Extract the (x, y) coordinate from the center of the cell holding the provided text.  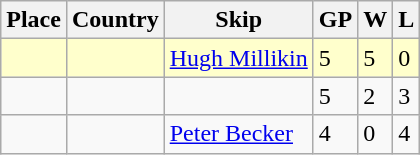
GP (335, 20)
2 (376, 96)
Skip (238, 20)
Place (34, 20)
W (376, 20)
Hugh Millikin (238, 58)
3 (406, 96)
L (406, 20)
Peter Becker (238, 134)
Country (115, 20)
